Search for the cell housing the specified text and yield its (x, y) center coordinate. 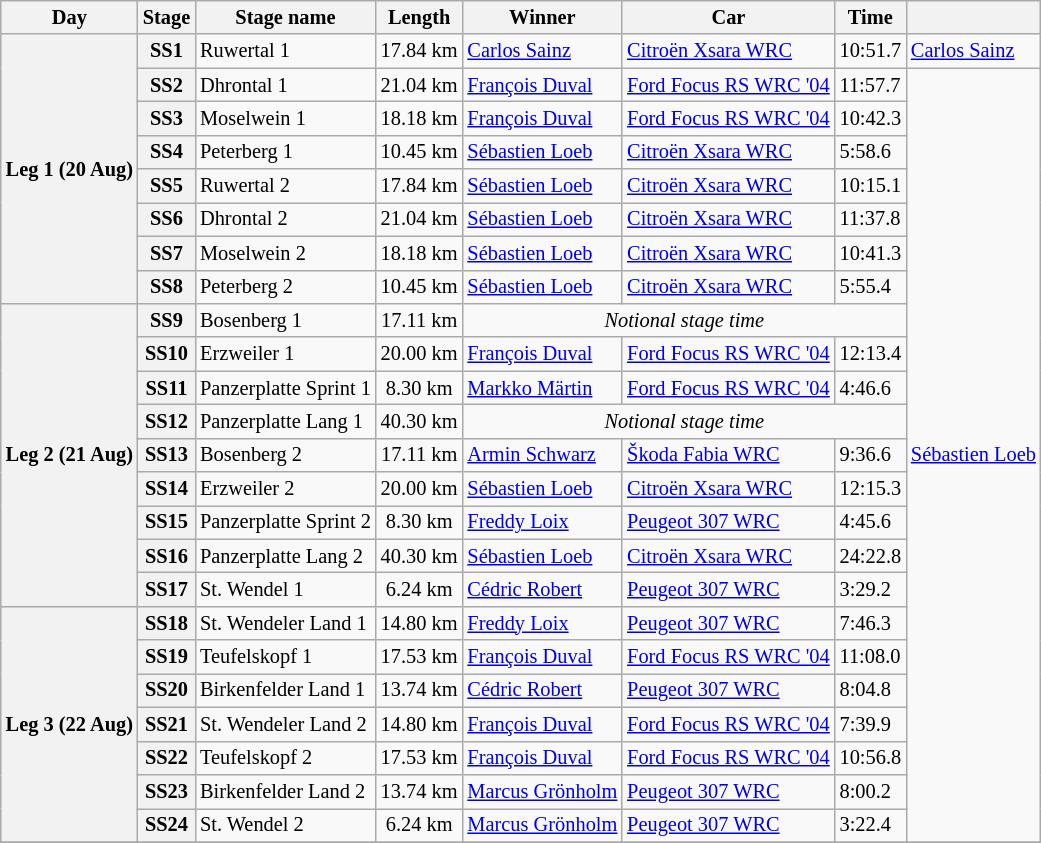
Panzerplatte Sprint 2 (286, 522)
Leg 2 (21 Aug) (70, 454)
SS5 (166, 186)
7:39.9 (870, 724)
10:56.8 (870, 758)
St. Wendeler Land 2 (286, 724)
Škoda Fabia WRC (728, 455)
SS3 (166, 118)
SS19 (166, 657)
SS7 (166, 253)
Erzweiler 2 (286, 489)
SS22 (166, 758)
Car (728, 17)
8:00.2 (870, 791)
SS15 (166, 522)
SS21 (166, 724)
10:41.3 (870, 253)
Stage (166, 17)
SS12 (166, 421)
SS13 (166, 455)
Ruwertal 1 (286, 51)
SS18 (166, 623)
Length (420, 17)
SS23 (166, 791)
St. Wendel 2 (286, 825)
Day (70, 17)
Teufelskopf 1 (286, 657)
Time (870, 17)
Bosenberg 2 (286, 455)
Teufelskopf 2 (286, 758)
SS17 (166, 589)
Leg 3 (22 Aug) (70, 724)
Dhrontal 1 (286, 85)
SS9 (166, 320)
8:04.8 (870, 690)
SS24 (166, 825)
3:22.4 (870, 825)
10:51.7 (870, 51)
St. Wendel 1 (286, 589)
Winner (542, 17)
11:37.8 (870, 219)
12:13.4 (870, 354)
Panzerplatte Lang 1 (286, 421)
11:08.0 (870, 657)
9:36.6 (870, 455)
Bosenberg 1 (286, 320)
Peterberg 1 (286, 152)
Markko Märtin (542, 388)
5:58.6 (870, 152)
SS20 (166, 690)
St. Wendeler Land 1 (286, 623)
Birkenfelder Land 2 (286, 791)
Leg 1 (20 Aug) (70, 168)
SS2 (166, 85)
7:46.3 (870, 623)
Ruwertal 2 (286, 186)
5:55.4 (870, 287)
SS10 (166, 354)
Moselwein 1 (286, 118)
11:57.7 (870, 85)
Moselwein 2 (286, 253)
SS11 (166, 388)
Dhrontal 2 (286, 219)
Stage name (286, 17)
Birkenfelder Land 1 (286, 690)
10:42.3 (870, 118)
SS1 (166, 51)
3:29.2 (870, 589)
Armin Schwarz (542, 455)
SS14 (166, 489)
12:15.3 (870, 489)
Erzweiler 1 (286, 354)
4:46.6 (870, 388)
SS16 (166, 556)
10:15.1 (870, 186)
Panzerplatte Sprint 1 (286, 388)
Panzerplatte Lang 2 (286, 556)
Peterberg 2 (286, 287)
SS4 (166, 152)
SS8 (166, 287)
24:22.8 (870, 556)
SS6 (166, 219)
4:45.6 (870, 522)
